For the text-containing cell, return its midpoint in [X, Y] coordinate format. 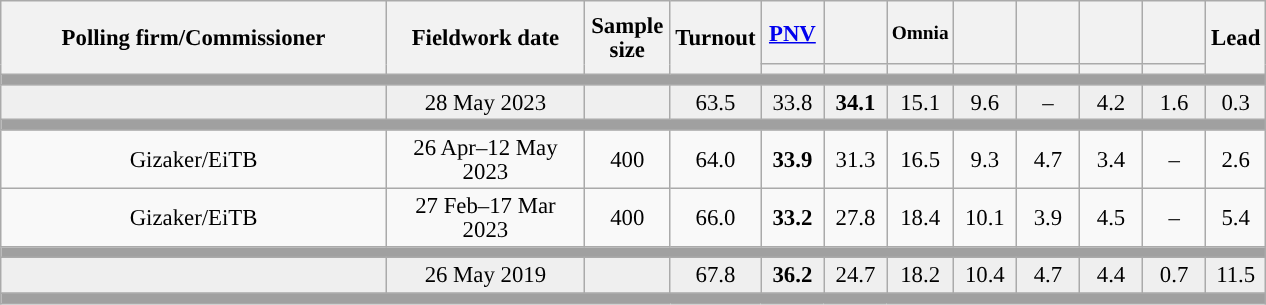
Fieldwork date [485, 38]
66.0 [716, 218]
26 May 2019 [485, 276]
9.6 [984, 102]
3.9 [1048, 218]
64.0 [716, 160]
24.7 [856, 276]
10.1 [984, 218]
Sample size [627, 38]
67.8 [716, 276]
Turnout [716, 38]
33.9 [792, 160]
36.2 [792, 276]
26 Apr–12 May 2023 [485, 160]
18.4 [920, 218]
PNV [792, 32]
10.4 [984, 276]
15.1 [920, 102]
4.4 [1110, 276]
28 May 2023 [485, 102]
Omnia [920, 32]
Polling firm/Commissioner [194, 38]
11.5 [1236, 276]
34.1 [856, 102]
27 Feb–17 Mar 2023 [485, 218]
5.4 [1236, 218]
33.2 [792, 218]
33.8 [792, 102]
27.8 [856, 218]
9.3 [984, 160]
3.4 [1110, 160]
1.6 [1174, 102]
4.5 [1110, 218]
18.2 [920, 276]
2.6 [1236, 160]
63.5 [716, 102]
0.3 [1236, 102]
0.7 [1174, 276]
16.5 [920, 160]
4.2 [1110, 102]
Lead [1236, 38]
31.3 [856, 160]
